Provide the [X, Y] coordinate of the cell's center where the given text is located.  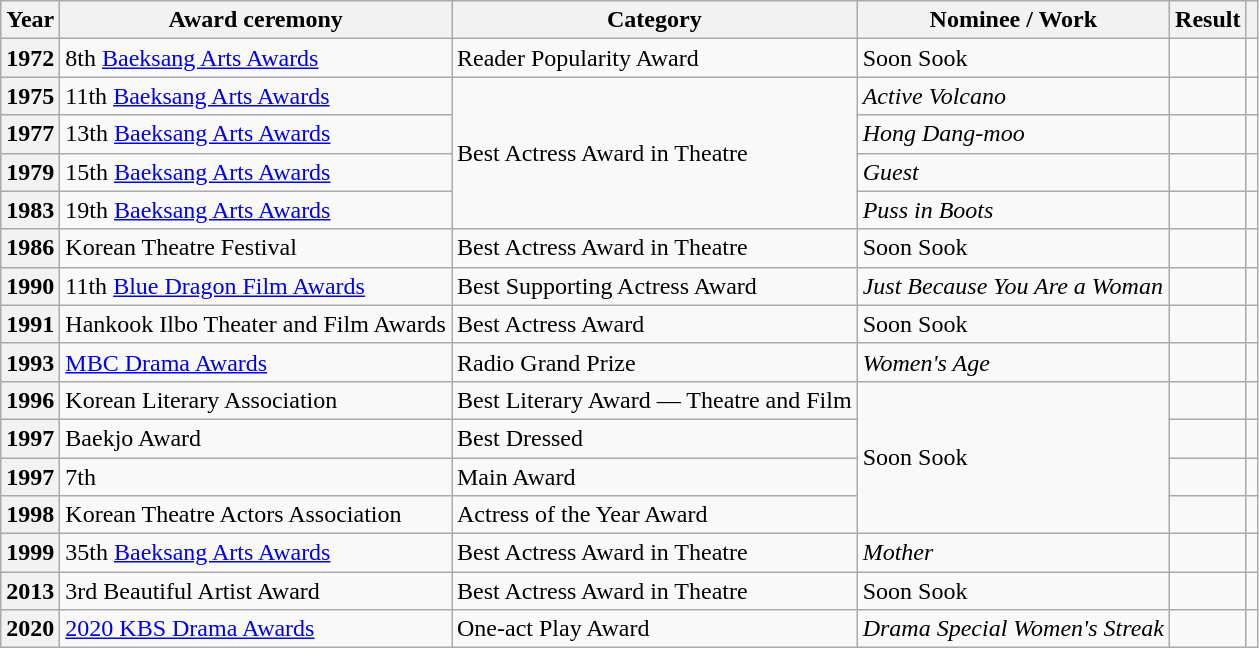
Just Because You Are a Woman [1013, 286]
Best Supporting Actress Award [655, 286]
Nominee / Work [1013, 20]
One-act Play Award [655, 629]
11th Blue Dragon Film Awards [256, 286]
35th Baeksang Arts Awards [256, 553]
Hong Dang-moo [1013, 134]
1991 [30, 324]
1972 [30, 58]
2020 KBS Drama Awards [256, 629]
1979 [30, 172]
Best Actress Award [655, 324]
Award ceremony [256, 20]
11th Baeksang Arts Awards [256, 96]
1975 [30, 96]
Drama Special Women's Streak [1013, 629]
1986 [30, 248]
13th Baeksang Arts Awards [256, 134]
2013 [30, 591]
Radio Grand Prize [655, 362]
7th [256, 477]
MBC Drama Awards [256, 362]
Active Volcano [1013, 96]
1977 [30, 134]
15th Baeksang Arts Awards [256, 172]
Main Award [655, 477]
Korean Theatre Actors Association [256, 515]
Korean Theatre Festival [256, 248]
2020 [30, 629]
Best Literary Award — Theatre and Film [655, 400]
Hankook Ilbo Theater and Film Awards [256, 324]
1999 [30, 553]
Reader Popularity Award [655, 58]
19th Baeksang Arts Awards [256, 210]
1996 [30, 400]
Puss in Boots [1013, 210]
1990 [30, 286]
Korean Literary Association [256, 400]
1998 [30, 515]
1993 [30, 362]
Best Dressed [655, 438]
Actress of the Year Award [655, 515]
8th Baeksang Arts Awards [256, 58]
Mother [1013, 553]
Year [30, 20]
Baekjo Award [256, 438]
Women's Age [1013, 362]
Guest [1013, 172]
1983 [30, 210]
3rd Beautiful Artist Award [256, 591]
Result [1208, 20]
Category [655, 20]
